Capture the cell that displays the provided text and extract its (X, Y) central coordinate. 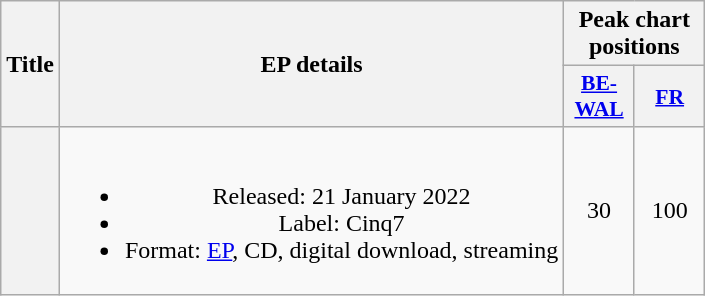
30 (600, 210)
EP details (311, 64)
Title (30, 64)
Released: 21 January 2022Label: Cinq7Format: EP, CD, digital download, streaming (311, 210)
BE-WAL (600, 96)
Peak chart positions (634, 34)
100 (670, 210)
FR (670, 96)
